Output the (X, Y) coordinate of the center of the cell containing the given text.  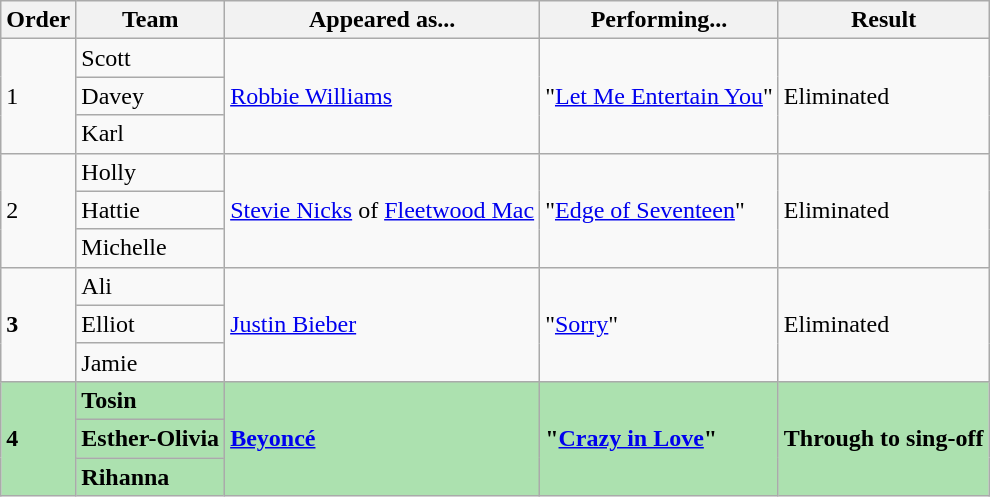
Tosin (150, 400)
Through to sing-off (884, 438)
Performing... (660, 20)
Elliot (150, 324)
Justin Bieber (382, 324)
Stevie Nicks of Fleetwood Mac (382, 210)
Result (884, 20)
4 (38, 438)
Appeared as... (382, 20)
Robbie Williams (382, 96)
Ali (150, 286)
"Sorry" (660, 324)
Jamie (150, 362)
"Let Me Entertain You" (660, 96)
Order (38, 20)
Holly (150, 172)
Scott (150, 58)
Rihanna (150, 477)
Michelle (150, 248)
3 (38, 324)
Karl (150, 134)
Team (150, 20)
Esther-Olivia (150, 438)
1 (38, 96)
Davey (150, 96)
Hattie (150, 210)
"Edge of Seventeen" (660, 210)
"Crazy in Love" (660, 438)
2 (38, 210)
Beyoncé (382, 438)
